From the cell containing the given text, extract its center point as (x, y) coordinate. 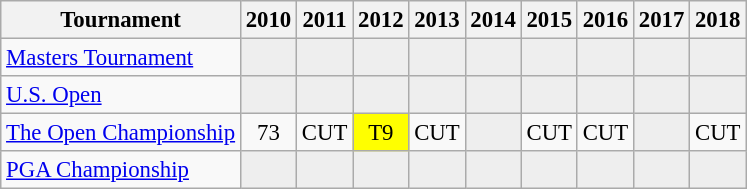
2013 (437, 20)
2017 (661, 20)
2014 (493, 20)
U.S. Open (121, 95)
PGA Championship (121, 170)
The Open Championship (121, 133)
Tournament (121, 20)
2011 (325, 20)
2016 (605, 20)
2015 (549, 20)
2018 (718, 20)
2012 (381, 20)
2010 (268, 20)
T9 (381, 133)
73 (268, 133)
Masters Tournament (121, 58)
